Scan for the cell matching the given text and deliver its (x, y) coordinate at center. 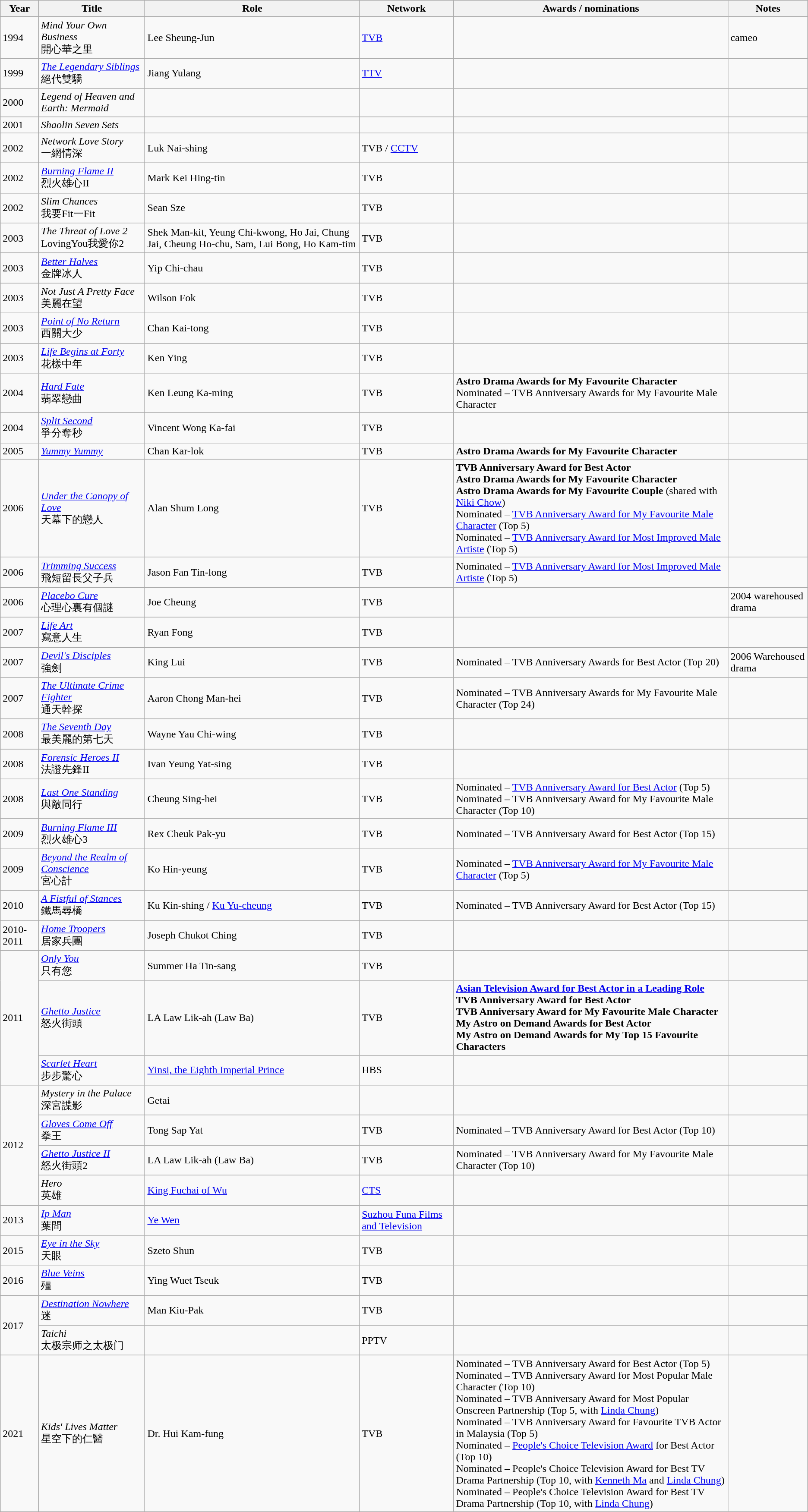
Ghetto Justice II怒火街頭2 (92, 1160)
Sean Sze (252, 208)
Life Art寫意人生 (92, 632)
Network (407, 9)
Slim Chances我要Fit一Fit (92, 208)
Point of No Return西關大少 (92, 328)
Yinsi, the Eighth Imperial Prince (252, 1070)
Alan Shum Long (252, 508)
Blue Veins 殭 (92, 1280)
Aaron Chong Man-hei (252, 698)
Jiang Yulang (252, 73)
cameo (768, 38)
Yip Chi-chau (252, 268)
Hard Fate翡翠戀曲 (92, 393)
Rex Cheuk Pak-yu (252, 834)
Chan Kai-tong (252, 328)
The Seventh Day最美麗的第七天 (92, 734)
Mystery in the Palace深宮諜影 (92, 1100)
Gloves Come Off拳王 (92, 1130)
Summer Ha Tin-sang (252, 966)
Ip Man葉問 (92, 1220)
2010 (20, 905)
Scarlet Heart步步驚心 (92, 1070)
2001 (20, 125)
Dr. Hui Kam-fung (252, 1433)
Notes (768, 9)
2005 (20, 451)
Szeto Shun (252, 1251)
Man Kiu-Pak (252, 1310)
Awards / nominations (591, 9)
2011 (20, 1018)
Better Halves金牌冰人 (92, 268)
Wilson Fok (252, 298)
A Fistful of Stances鐵馬尋橋 (92, 905)
Wayne Yau Chi-wing (252, 734)
The Threat of Love 2LovingYou我愛你2 (92, 238)
Shek Man-kit, Yeung Chi-kwong, Ho Jai, Chung Jai, Cheung Ho-chu, Sam, Lui Bong, Ho Kam-tim (252, 238)
Forensic Heroes II法證先鋒II (92, 764)
Astro Drama Awards for My Favourite CharacterNominated – TVB Anniversary Awards for My Favourite Male Character (591, 393)
1999 (20, 73)
Hero英雄 (92, 1190)
Placebo Cure心理心裏有個謎 (92, 602)
Only You只有您 (92, 966)
Burning Flame II烈火雄心II (92, 178)
Ku Kin-shing / Ku Yu-cheung (252, 905)
2010-2011 (20, 936)
Taichi太极宗师之太极门 (92, 1340)
TTV (407, 73)
Cheung Sing-hei (252, 799)
Devil's Disciples強劍 (92, 662)
Under the Canopy of Love天幕下的戀人 (92, 508)
2004 warehoused drama (768, 602)
Lee Sheung-Jun (252, 38)
Shaolin Seven Sets (92, 125)
Nominated – TVB Anniversary Award for My Favourite Male Character (Top 5) (591, 870)
Destination Nowhere 迷 (92, 1310)
Tong Sap Yat (252, 1130)
2015 (20, 1251)
Luk Nai-shing (252, 148)
1994 (20, 38)
Jason Fan Tin-long (252, 572)
Year (20, 9)
HBS (407, 1070)
Split Second爭分奪秒 (92, 428)
2000 (20, 103)
Ryan Fong (252, 632)
Burning Flame III烈火雄心3 (92, 834)
2013 (20, 1220)
Nominated – TVB Anniversary Award for Best Actor (Top 10) (591, 1130)
Ye Wen (252, 1220)
Mark Kei Hing-tin (252, 178)
Network Love Story一網情深 (92, 148)
The Ultimate Crime Fighter通天幹探 (92, 698)
Joe Cheung (252, 602)
Legend of Heaven and Earth: Mermaid (92, 103)
Yummy Yummy (92, 451)
Ko Hin-yeung (252, 870)
Suzhou Funa Films and Television (407, 1220)
Ying Wuet Tseuk (252, 1280)
Home Troopers居家兵團 (92, 936)
Beyond the Realm of Conscience宮心計 (92, 870)
Getai (252, 1100)
Mind Your Own Business開心華之里 (92, 38)
King Fuchai of Wu (252, 1190)
Last One Standing與敵同行 (92, 799)
Nominated – TVB Anniversary Award for My Favourite Male Character (Top 10) (591, 1160)
Nominated – TVB Anniversary Awards for Best Actor (Top 20) (591, 662)
Joseph Chukot Ching (252, 936)
Chan Kar-lok (252, 451)
2017 (20, 1326)
Life Begins at Forty花樣中年 (92, 358)
2012 (20, 1145)
Trimming Success飛短留長父子兵 (92, 572)
2021 (20, 1433)
Ken Leung Ka-ming (252, 393)
CTS (407, 1190)
Ivan Yeung Yat-sing (252, 764)
2006 Warehoused drama (768, 662)
Nominated – TVB Anniversary Award for Most Improved Male Artiste (Top 5) (591, 572)
Role (252, 9)
Kids' Lives Matter星空下的仁醫 (92, 1433)
TVB / CCTV (407, 148)
Nominated – TVB Anniversary Awards for My Favourite Male Character (Top 24) (591, 698)
Title (92, 9)
King Lui (252, 662)
Astro Drama Awards for My Favourite Character (591, 451)
Not Just A Pretty Face美麗在望 (92, 298)
Vincent Wong Ka-fai (252, 428)
Ken Ying (252, 358)
Eye in the Sky 天眼 (92, 1251)
The Legendary Siblings絕代雙驕 (92, 73)
Ghetto Justice怒火街頭 (92, 1017)
Nominated – TVB Anniversary Award for Best Actor (Top 5)Nominated – TVB Anniversary Award for My Favourite Male Character (Top 10) (591, 799)
2016 (20, 1280)
PPTV (407, 1340)
